Provide the [x, y] coordinate of the cell's center where the given text is located.  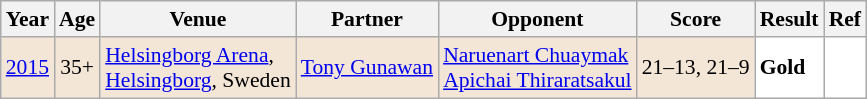
Result [790, 19]
Ref [845, 19]
35+ [77, 68]
Tony Gunawan [367, 68]
Partner [367, 19]
Helsingborg Arena,Helsingborg, Sweden [198, 68]
2015 [28, 68]
21–13, 21–9 [696, 68]
Naruenart Chuaymak Apichai Thiraratsakul [538, 68]
Gold [790, 68]
Score [696, 19]
Opponent [538, 19]
Age [77, 19]
Venue [198, 19]
Year [28, 19]
